Identify which cell holds the provided text, then report its (x, y) central coordinate. 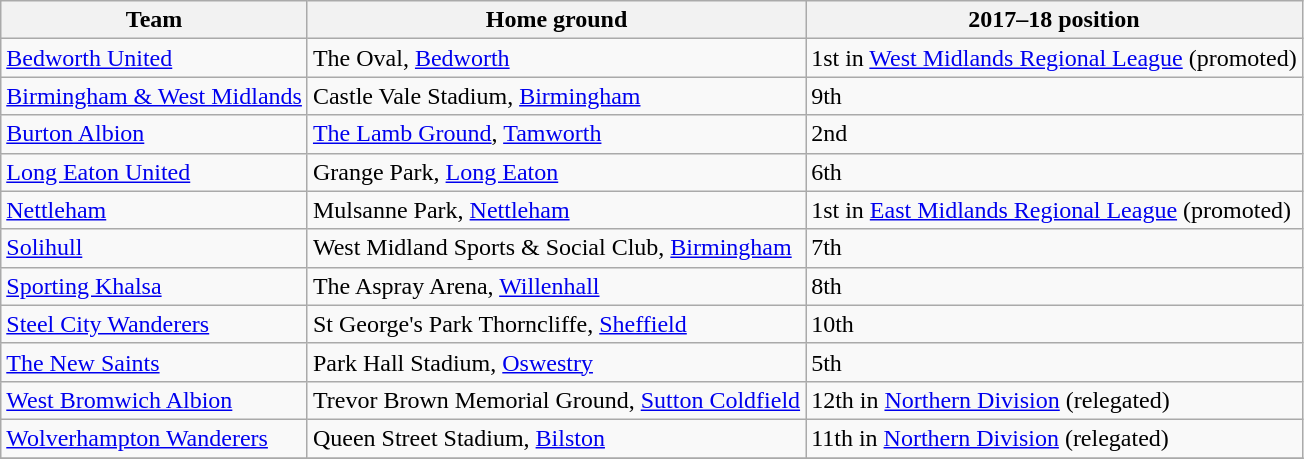
1st in East Midlands Regional League (promoted) (1054, 210)
Birmingham & West Midlands (154, 96)
West Midland Sports & Social Club, Birmingham (556, 248)
The Lamb Ground, Tamworth (556, 134)
12th in Northern Division (relegated) (1054, 400)
Park Hall Stadium, Oswestry (556, 362)
9th (1054, 96)
8th (1054, 286)
5th (1054, 362)
7th (1054, 248)
Home ground (556, 20)
Bedworth United (154, 58)
West Bromwich Albion (154, 400)
Mulsanne Park, Nettleham (556, 210)
The Aspray Arena, Willenhall (556, 286)
2017–18 position (1054, 20)
Team (154, 20)
The New Saints (154, 362)
St George's Park Thorncliffe, Sheffield (556, 324)
1st in West Midlands Regional League (promoted) (1054, 58)
Burton Albion (154, 134)
Wolverhampton Wanderers (154, 438)
Queen Street Stadium, Bilston (556, 438)
Solihull (154, 248)
Grange Park, Long Eaton (556, 172)
10th (1054, 324)
11th in Northern Division (relegated) (1054, 438)
Castle Vale Stadium, Birmingham (556, 96)
Nettleham (154, 210)
2nd (1054, 134)
6th (1054, 172)
Steel City Wanderers (154, 324)
Long Eaton United (154, 172)
Sporting Khalsa (154, 286)
The Oval, Bedworth (556, 58)
Trevor Brown Memorial Ground, Sutton Coldfield (556, 400)
